Pinpoint the cell where the given text exists, returning its [X, Y] midpoint coordinate. 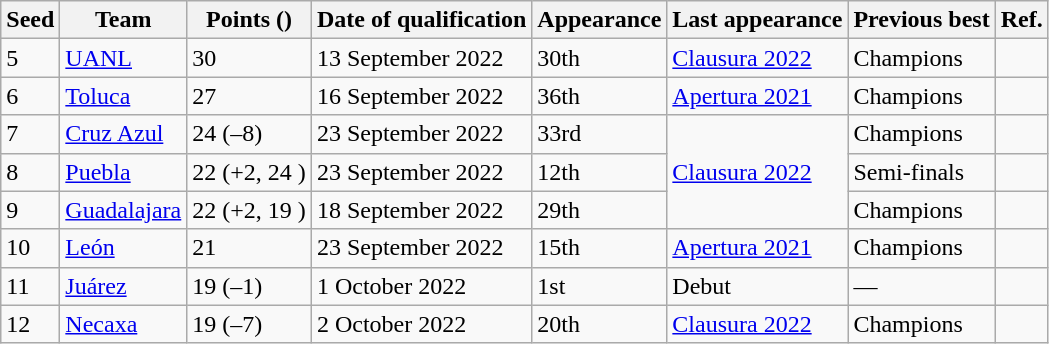
Necaxa [124, 324]
Guadalajara [124, 210]
Puebla [124, 172]
Cruz Azul [124, 134]
12th [600, 172]
Debut [758, 286]
11 [30, 286]
27 [250, 96]
Last appearance [758, 20]
12 [30, 324]
30 [250, 58]
Semi-finals [922, 172]
24 (–8) [250, 134]
6 [30, 96]
22 (+2, 19 ) [250, 210]
1st [600, 286]
Appearance [600, 20]
9 [30, 210]
36th [600, 96]
UANL [124, 58]
Points () [250, 20]
19 (–7) [250, 324]
Team [124, 20]
21 [250, 248]
León [124, 248]
Seed [30, 20]
19 (–1) [250, 286]
15th [600, 248]
8 [30, 172]
22 (+2, 24 ) [250, 172]
Juárez [124, 286]
Toluca [124, 96]
— [922, 286]
Ref. [1022, 20]
29th [600, 210]
5 [30, 58]
2 October 2022 [421, 324]
1 October 2022 [421, 286]
7 [30, 134]
33rd [600, 134]
18 September 2022 [421, 210]
30th [600, 58]
16 September 2022 [421, 96]
Date of qualification [421, 20]
13 September 2022 [421, 58]
20th [600, 324]
Previous best [922, 20]
10 [30, 248]
